Provide the (x, y) coordinate of the cell's center where the given text is located.  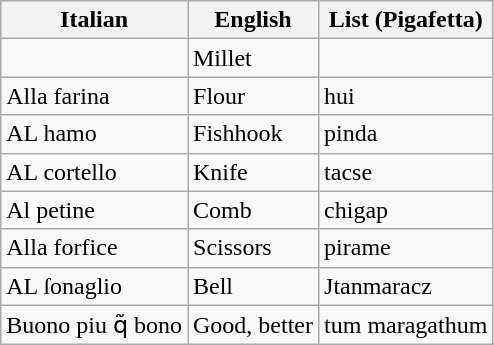
pinda (406, 134)
tum maragathum (406, 325)
Jtanmaracz (406, 286)
Millet (254, 58)
Bell (254, 286)
chigap (406, 210)
Fishhook (254, 134)
tacse (406, 172)
Alla forfice (94, 248)
AL hamo (94, 134)
pirame (406, 248)
hui (406, 96)
Scissors (254, 248)
Alla farina (94, 96)
AL ſonaglio (94, 286)
Knife (254, 172)
AL cortello (94, 172)
Comb (254, 210)
Good, better (254, 325)
List (Pigafetta) (406, 20)
English (254, 20)
Italian (94, 20)
Buono piu q̃ bono (94, 325)
Al petine (94, 210)
Flour (254, 96)
